From the cell containing the given text, extract its center point as [X, Y] coordinate. 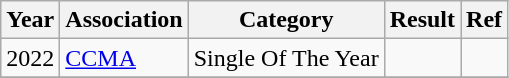
Category [286, 20]
Association [124, 20]
Ref [484, 20]
Result [422, 20]
2022 [30, 58]
CCMA [124, 58]
Single Of The Year [286, 58]
Year [30, 20]
